Return (X, Y) of the center of cell containing provided text 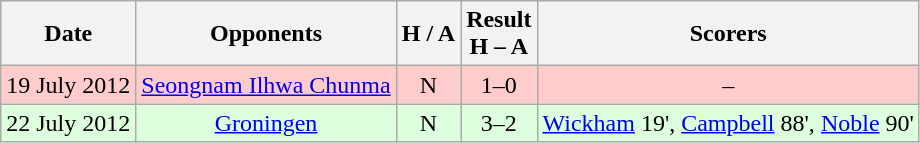
Groningen (266, 123)
Scorers (728, 34)
Wickham 19', Campbell 88', Noble 90' (728, 123)
– (728, 85)
Date (68, 34)
3–2 (499, 123)
Opponents (266, 34)
ResultH – A (499, 34)
H / A (428, 34)
1–0 (499, 85)
Seongnam Ilhwa Chunma (266, 85)
19 July 2012 (68, 85)
22 July 2012 (68, 123)
